Provide the [X, Y] coordinate of the cell's center where the given text is located.  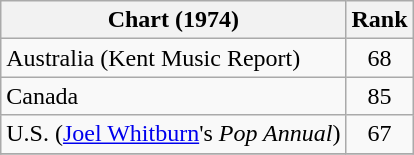
Australia (Kent Music Report) [174, 58]
68 [380, 58]
Chart (1974) [174, 20]
85 [380, 96]
U.S. (Joel Whitburn's Pop Annual) [174, 134]
Canada [174, 96]
Rank [380, 20]
67 [380, 134]
